Capture the cell that displays the provided text and extract its [x, y] central coordinate. 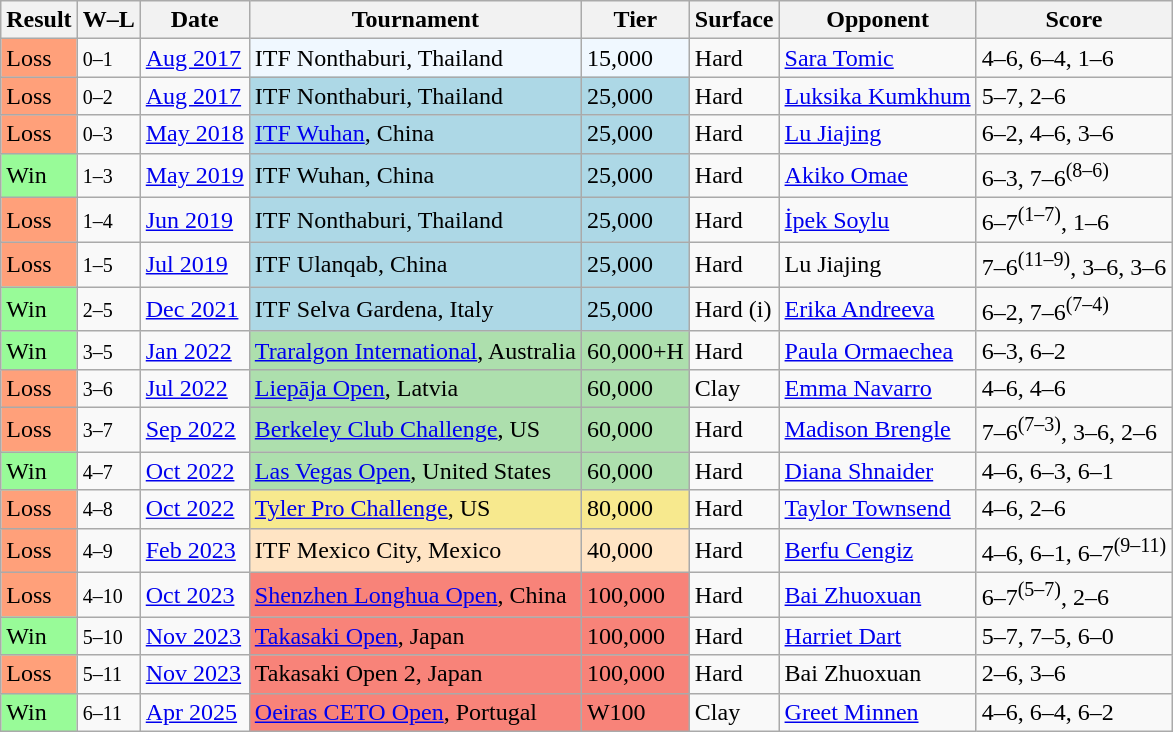
0–3 [108, 134]
Erika Andreeva [878, 310]
Score [1074, 20]
ITF Ulanqab, China [415, 264]
6–7(5–7), 2–6 [1074, 596]
2–6, 3–6 [1074, 674]
0–1 [108, 58]
Las Vegas Open, United States [415, 471]
4–6, 6–4, 6–2 [1074, 712]
4–7 [108, 471]
60,000+H [635, 350]
6–3, 7–6(8–6) [1074, 176]
0–2 [108, 96]
15,000 [635, 58]
5–10 [108, 636]
ITF Selva Gardena, Italy [415, 310]
5–7, 7–5, 6–0 [1074, 636]
5–7, 2–6 [1074, 96]
Madison Brengle [878, 430]
3–6 [108, 388]
Apr 2025 [194, 712]
3–5 [108, 350]
7–6(7–3), 3–6, 2–6 [1074, 430]
Jun 2019 [194, 220]
6–2, 7–6(7–4) [1074, 310]
4–6, 2–6 [1074, 509]
Akiko Omae [878, 176]
1–3 [108, 176]
Tyler Pro Challenge, US [415, 509]
Takasaki Open, Japan [415, 636]
Emma Navarro [878, 388]
4–8 [108, 509]
6–7(1–7), 1–6 [1074, 220]
Oct 2023 [194, 596]
ITF Mexico City, Mexico [415, 550]
3–7 [108, 430]
Berkeley Club Challenge, US [415, 430]
Opponent [878, 20]
4–6, 4–6 [1074, 388]
Result [39, 20]
Jan 2022 [194, 350]
40,000 [635, 550]
5–11 [108, 674]
Shenzhen Longhua Open, China [415, 596]
Tier [635, 20]
Harriet Dart [878, 636]
Jul 2022 [194, 388]
Traralgon International, Australia [415, 350]
4–6, 6–1, 6–7(9–11) [1074, 550]
1–5 [108, 264]
Tournament [415, 20]
4–6, 6–4, 1–6 [1074, 58]
Sara Tomic [878, 58]
May 2018 [194, 134]
2–5 [108, 310]
Date [194, 20]
Surface [734, 20]
Dec 2021 [194, 310]
Luksika Kumkhum [878, 96]
4–6, 6–3, 6–1 [1074, 471]
Sep 2022 [194, 430]
Hard (i) [734, 310]
W–L [108, 20]
Jul 2019 [194, 264]
İpek Soylu [878, 220]
Diana Shnaider [878, 471]
W100 [635, 712]
4–10 [108, 596]
80,000 [635, 509]
Berfu Cengiz [878, 550]
Takasaki Open 2, Japan [415, 674]
6–2, 4–6, 3–6 [1074, 134]
Greet Minnen [878, 712]
Oeiras CETO Open, Portugal [415, 712]
7–6(11–9), 3–6, 3–6 [1074, 264]
1–4 [108, 220]
6–11 [108, 712]
4–9 [108, 550]
Taylor Townsend [878, 509]
May 2019 [194, 176]
6–3, 6–2 [1074, 350]
Feb 2023 [194, 550]
Liepāja Open, Latvia [415, 388]
Paula Ormaechea [878, 350]
